Find where the given text appears and provide that cell's center as (X, Y) coordinate. 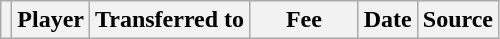
Fee (304, 20)
Source (458, 20)
Date (388, 20)
Player (51, 20)
Transferred to (170, 20)
